For the text-containing cell, return its midpoint in [x, y] coordinate format. 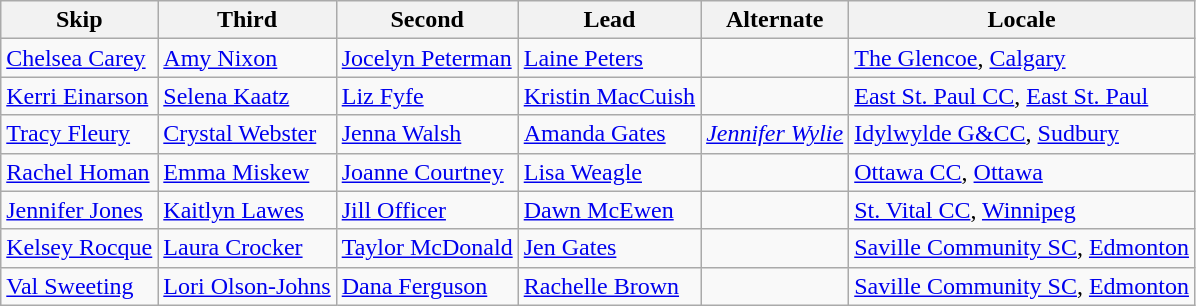
St. Vital CC, Winnipeg [1022, 210]
Kristin MacCuish [609, 96]
The Glencoe, Calgary [1022, 58]
East St. Paul CC, East St. Paul [1022, 96]
Alternate [775, 20]
Selena Kaatz [247, 96]
Jenna Walsh [427, 134]
Dana Ferguson [427, 286]
Joanne Courtney [427, 172]
Liz Fyfe [427, 96]
Jocelyn Peterman [427, 58]
Locale [1022, 20]
Jennifer Jones [80, 210]
Val Sweeting [80, 286]
Idylwylde G&CC, Sudbury [1022, 134]
Ottawa CC, Ottawa [1022, 172]
Dawn McEwen [609, 210]
Second [427, 20]
Tracy Fleury [80, 134]
Amy Nixon [247, 58]
Third [247, 20]
Lisa Weagle [609, 172]
Rachel Homan [80, 172]
Lori Olson-Johns [247, 286]
Chelsea Carey [80, 58]
Rachelle Brown [609, 286]
Jennifer Wylie [775, 134]
Laine Peters [609, 58]
Kerri Einarson [80, 96]
Skip [80, 20]
Crystal Webster [247, 134]
Kelsey Rocque [80, 248]
Laura Crocker [247, 248]
Jen Gates [609, 248]
Emma Miskew [247, 172]
Jill Officer [427, 210]
Lead [609, 20]
Amanda Gates [609, 134]
Kaitlyn Lawes [247, 210]
Taylor McDonald [427, 248]
